For the text-containing cell, return its midpoint in (x, y) coordinate format. 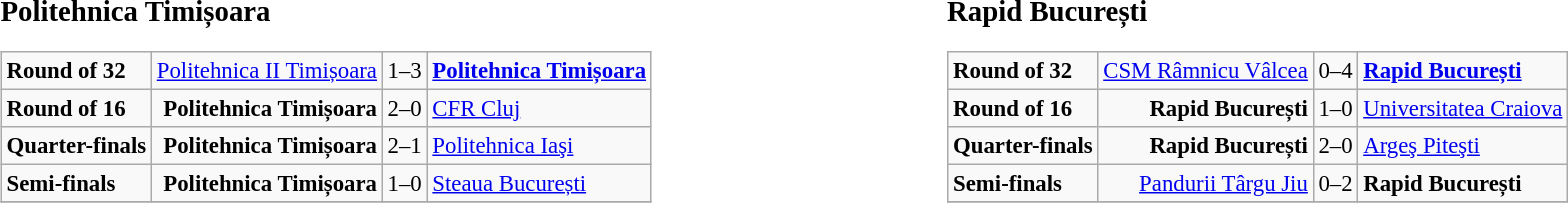
2–1 (404, 146)
CFR Cluj (539, 109)
Politehnica Iaşi (539, 146)
Politehnica II Timișoara (266, 71)
Argeş Piteşti (1463, 146)
CSM Râmnicu Vâlcea (1206, 71)
Pandurii Târgu Jiu (1206, 184)
1–3 (404, 71)
Steaua București (539, 184)
Universitatea Craiova (1463, 109)
0–2 (1336, 184)
0–4 (1336, 71)
